Pinpoint the cell where the given text exists, returning its [X, Y] midpoint coordinate. 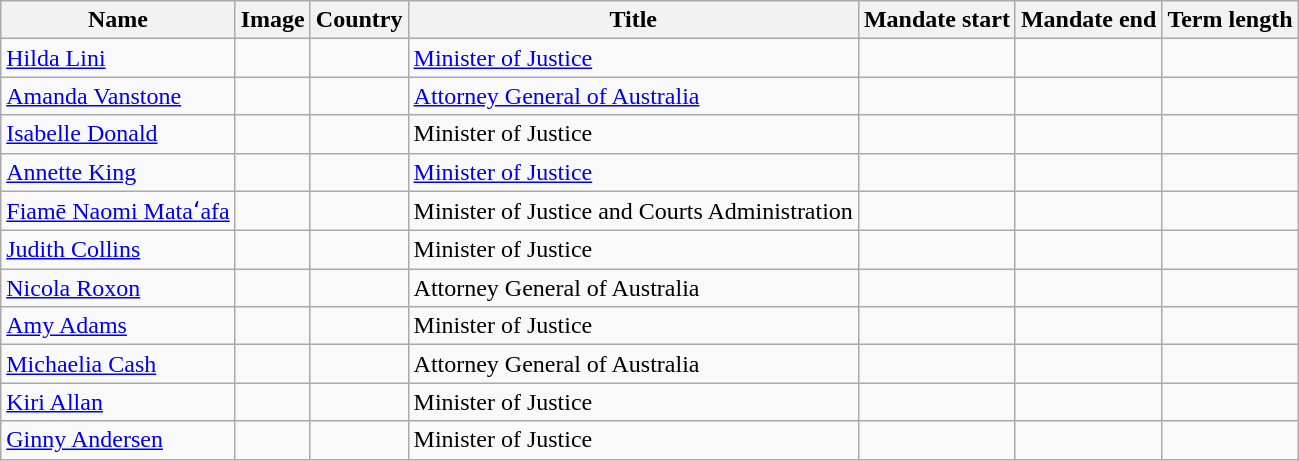
Country [359, 20]
Amanda Vanstone [118, 96]
Title [633, 20]
Hilda Lini [118, 58]
Michaelia Cash [118, 364]
Nicola Roxon [118, 288]
Annette King [118, 172]
Mandate start [936, 20]
Judith Collins [118, 250]
Term length [1230, 20]
Amy Adams [118, 326]
Minister of Justice and Courts Administration [633, 211]
Mandate end [1088, 20]
Name [118, 20]
Ginny Andersen [118, 440]
Isabelle Donald [118, 134]
Fiamē Naomi Mataʻafa [118, 211]
Kiri Allan [118, 402]
Image [272, 20]
